Provide the (X, Y) coordinate of the cell's center where the given text is located.  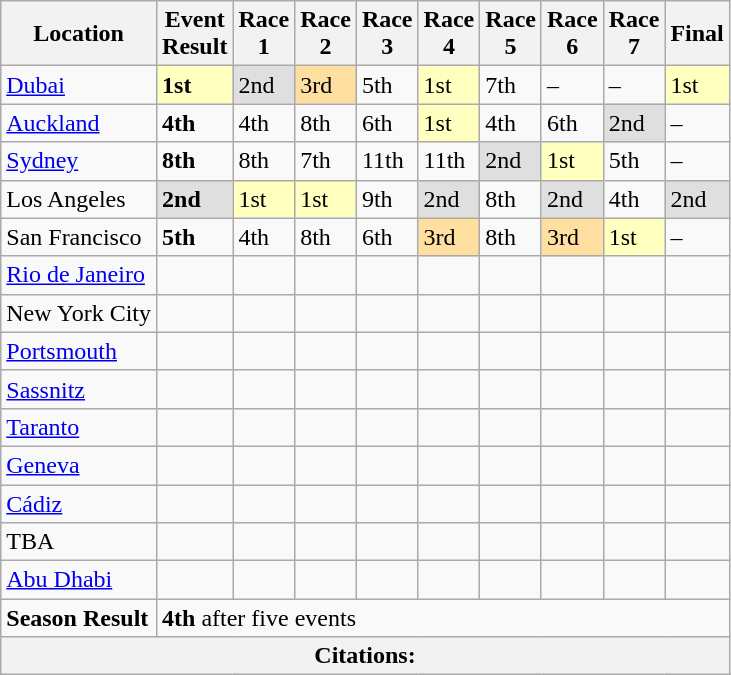
EventResult (195, 34)
Geneva (79, 465)
New York City (79, 313)
Cádiz (79, 503)
Portsmouth (79, 351)
TBA (79, 542)
4th after five events (444, 618)
Race7 (634, 34)
Race5 (511, 34)
Dubai (79, 85)
Race2 (326, 34)
Sydney (79, 161)
Rio de Janeiro (79, 275)
Race3 (387, 34)
Citations: (366, 656)
Race1 (264, 34)
Race6 (572, 34)
9th (387, 199)
Sassnitz (79, 389)
Race4 (449, 34)
Location (79, 34)
Season Result (79, 618)
Auckland (79, 123)
Abu Dhabi (79, 580)
San Francisco (79, 237)
Los Angeles (79, 199)
Final (697, 34)
Taranto (79, 427)
